For the text-containing cell, return its midpoint in (x, y) coordinate format. 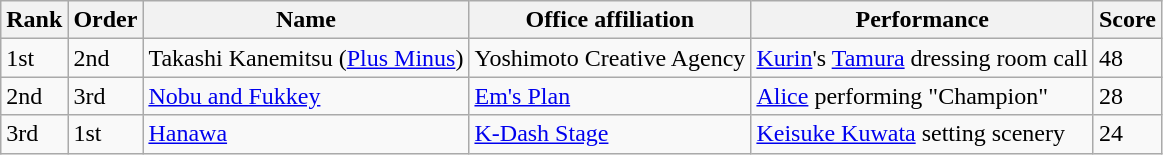
Performance (922, 20)
Nobu and Fukkey (306, 96)
24 (1127, 134)
Keisuke Kuwata setting scenery (922, 134)
48 (1127, 58)
28 (1127, 96)
Yoshimoto Creative Agency (610, 58)
Takashi Kanemitsu (Plus Minus) (306, 58)
Office affiliation (610, 20)
Hanawa (306, 134)
Em's Plan (610, 96)
Score (1127, 20)
Order (106, 20)
Rank (34, 20)
K-Dash Stage (610, 134)
Kurin's Tamura dressing room call (922, 58)
Alice performing "Champion" (922, 96)
Name (306, 20)
